Identify which cell holds the provided text, then report its (x, y) central coordinate. 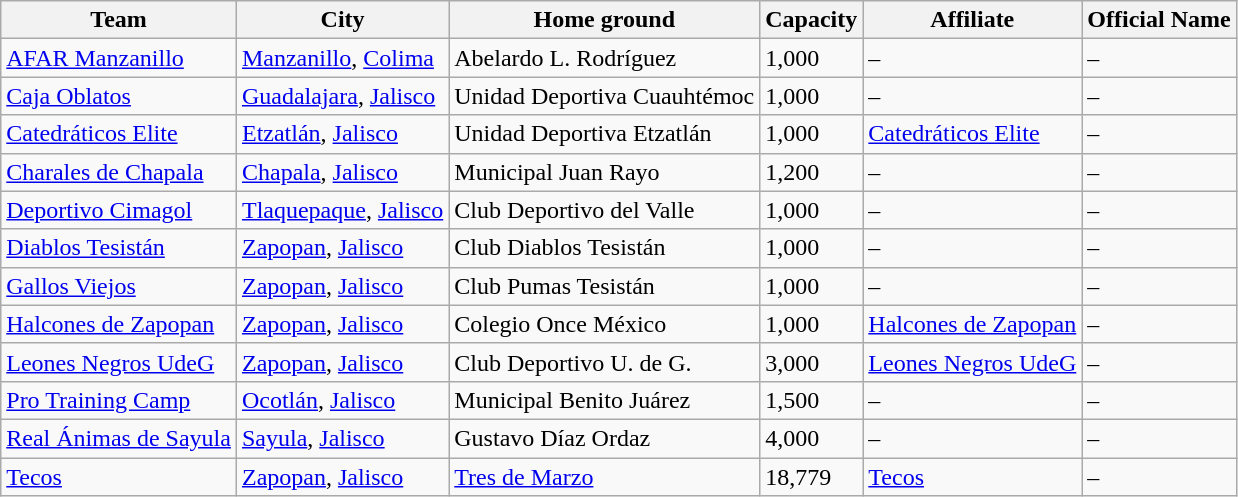
Gallos Viejos (119, 286)
Deportivo Cimagol (119, 210)
Diablos Tesistán (119, 248)
Abelardo L. Rodríguez (604, 58)
Sayula, Jalisco (342, 438)
AFAR Manzanillo (119, 58)
Pro Training Camp (119, 400)
Gustavo Díaz Ordaz (604, 438)
Manzanillo, Colima (342, 58)
Unidad Deportiva Etzatlán (604, 134)
4,000 (812, 438)
Municipal Benito Juárez (604, 400)
Capacity (812, 20)
Unidad Deportiva Cuauhtémoc (604, 96)
Home ground (604, 20)
Club Pumas Tesistán (604, 286)
Chapala, Jalisco (342, 172)
Ocotlán, Jalisco (342, 400)
Real Ánimas de Sayula (119, 438)
Tres de Marzo (604, 477)
Club Diablos Tesistán (604, 248)
Club Deportivo U. de G. (604, 362)
1,500 (812, 400)
1,200 (812, 172)
3,000 (812, 362)
Official Name (1159, 20)
City (342, 20)
Caja Oblatos (119, 96)
Municipal Juan Rayo (604, 172)
Affiliate (972, 20)
Tlaquepaque, Jalisco (342, 210)
Colegio Once México (604, 324)
18,779 (812, 477)
Guadalajara, Jalisco (342, 96)
Club Deportivo del Valle (604, 210)
Etzatlán, Jalisco (342, 134)
Charales de Chapala (119, 172)
Team (119, 20)
